Find where the given text appears and provide that cell's center as (x, y) coordinate. 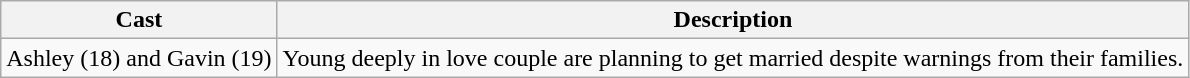
Ashley (18) and Gavin (19) (139, 58)
Cast (139, 20)
Young deeply in love couple are planning to get married despite warnings from their families. (733, 58)
Description (733, 20)
